Output the (X, Y) coordinate of the center of the cell containing the given text.  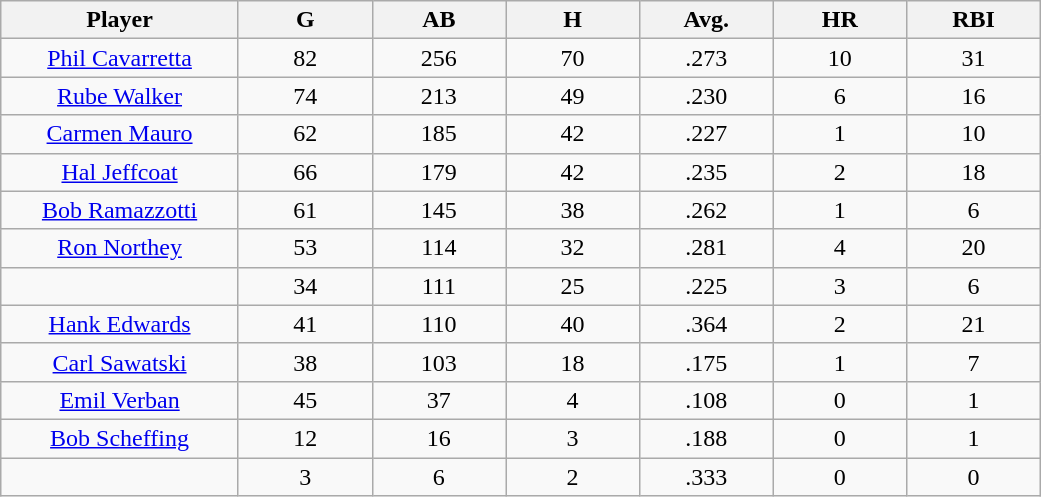
37 (439, 400)
61 (305, 210)
34 (305, 286)
66 (305, 172)
49 (573, 96)
.188 (706, 438)
62 (305, 134)
82 (305, 58)
HR (840, 20)
179 (439, 172)
32 (573, 248)
.273 (706, 58)
Emil Verban (120, 400)
111 (439, 286)
145 (439, 210)
.235 (706, 172)
74 (305, 96)
RBI (974, 20)
.227 (706, 134)
7 (974, 362)
.364 (706, 324)
110 (439, 324)
G (305, 20)
Hank Edwards (120, 324)
103 (439, 362)
31 (974, 58)
Hal Jeffcoat (120, 172)
Carl Sawatski (120, 362)
40 (573, 324)
185 (439, 134)
.230 (706, 96)
Carmen Mauro (120, 134)
.262 (706, 210)
53 (305, 248)
41 (305, 324)
20 (974, 248)
45 (305, 400)
Avg. (706, 20)
Rube Walker (120, 96)
AB (439, 20)
.281 (706, 248)
114 (439, 248)
Ron Northey (120, 248)
.108 (706, 400)
256 (439, 58)
.225 (706, 286)
21 (974, 324)
Phil Cavarretta (120, 58)
12 (305, 438)
213 (439, 96)
Bob Ramazzotti (120, 210)
25 (573, 286)
.333 (706, 477)
Player (120, 20)
H (573, 20)
70 (573, 58)
Bob Scheffing (120, 438)
.175 (706, 362)
